Provide the (X, Y) coordinate of the cell's center where the given text is located.  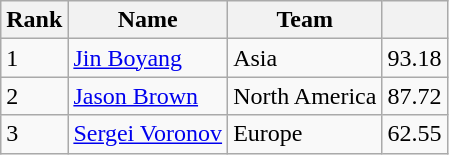
Jin Boyang (148, 58)
Name (148, 20)
62.55 (414, 134)
Team (305, 20)
Jason Brown (148, 96)
87.72 (414, 96)
Rank (34, 20)
Asia (305, 58)
Europe (305, 134)
2 (34, 96)
North America (305, 96)
Sergei Voronov (148, 134)
93.18 (414, 58)
1 (34, 58)
3 (34, 134)
